Output the [x, y] coordinate of the center of the cell containing the given text.  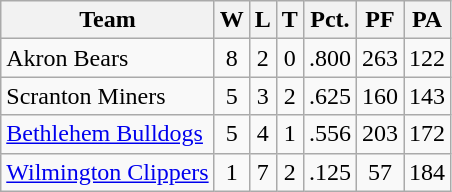
Akron Bears [108, 58]
172 [428, 134]
Pct. [330, 20]
Team [108, 20]
8 [232, 58]
203 [380, 134]
.625 [330, 96]
4 [262, 134]
263 [380, 58]
Scranton Miners [108, 96]
57 [380, 172]
160 [380, 96]
.800 [330, 58]
W [232, 20]
.556 [330, 134]
PA [428, 20]
0 [290, 58]
3 [262, 96]
Wilmington Clippers [108, 172]
Bethlehem Bulldogs [108, 134]
184 [428, 172]
143 [428, 96]
7 [262, 172]
T [290, 20]
L [262, 20]
122 [428, 58]
.125 [330, 172]
PF [380, 20]
